Locate the cell with the specified text and output its [x, y] center coordinate. 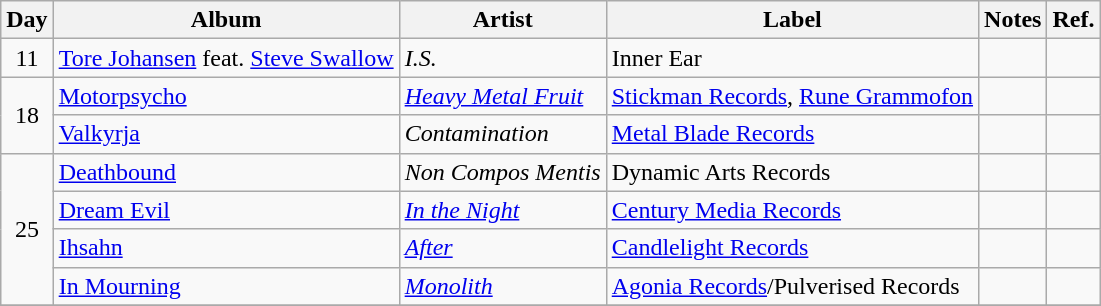
Metal Blade Records [792, 134]
Century Media Records [792, 210]
Inner Ear [792, 58]
11 [27, 58]
18 [27, 115]
Day [27, 20]
In Mourning [226, 286]
Contamination [502, 134]
Dream Evil [226, 210]
Stickman Records, Rune Grammofon [792, 96]
In the Night [502, 210]
Label [792, 20]
After [502, 248]
Dynamic Arts Records [792, 172]
25 [27, 229]
Deathbound [226, 172]
Album [226, 20]
Agonia Records/Pulverised Records [792, 286]
Candlelight Records [792, 248]
Non Compos Mentis [502, 172]
Motorpsycho [226, 96]
Artist [502, 20]
I.S. [502, 58]
Notes [1013, 20]
Ihsahn [226, 248]
Valkyrja [226, 134]
Tore Johansen feat. Steve Swallow [226, 58]
Heavy Metal Fruit [502, 96]
Monolith [502, 286]
Ref. [1074, 20]
